Pinpoint the cell where the given text exists, returning its (X, Y) midpoint coordinate. 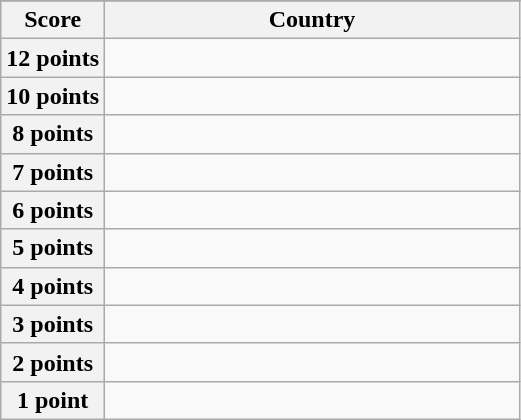
4 points (53, 286)
8 points (53, 134)
12 points (53, 58)
Score (53, 20)
3 points (53, 324)
5 points (53, 248)
6 points (53, 210)
10 points (53, 96)
Country (312, 20)
1 point (53, 400)
7 points (53, 172)
2 points (53, 362)
